Pinpoint the cell where the given text exists, returning its (x, y) midpoint coordinate. 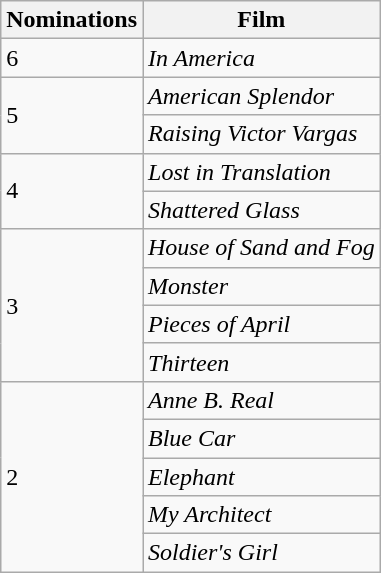
Soldier's Girl (261, 553)
Lost in Translation (261, 172)
Film (261, 20)
Raising Victor Vargas (261, 134)
6 (72, 58)
3 (72, 305)
My Architect (261, 515)
2 (72, 476)
In America (261, 58)
Pieces of April (261, 324)
Thirteen (261, 362)
Nominations (72, 20)
Monster (261, 286)
House of Sand and Fog (261, 248)
Elephant (261, 477)
Anne B. Real (261, 400)
Blue Car (261, 438)
4 (72, 191)
5 (72, 115)
American Splendor (261, 96)
Shattered Glass (261, 210)
